Extract the [x, y] coordinate from the center of the cell holding the provided text.  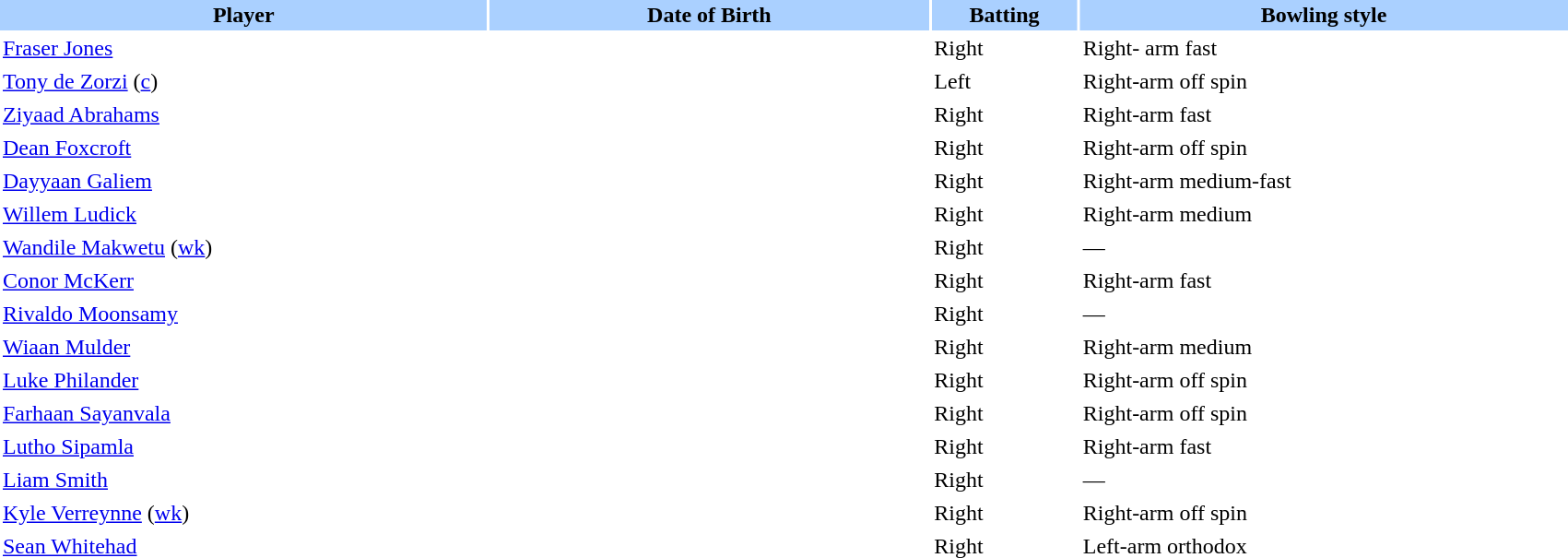
Dayyaan Galiem [243, 181]
Farhaan Sayanvala [243, 413]
Right- arm fast [1324, 48]
Wiaan Mulder [243, 347]
Rivaldo Moonsamy [243, 314]
Fraser Jones [243, 48]
Right-arm medium-fast [1324, 181]
Liam Smith [243, 480]
Lutho Sipamla [243, 446]
Left [1005, 81]
Ziyaad Abrahams [243, 114]
Bowling style [1324, 15]
Tony de Zorzi (c) [243, 81]
Luke Philander [243, 380]
Conor McKerr [243, 280]
Wandile Makwetu (wk) [243, 247]
Date of Birth [710, 15]
Player [243, 15]
Willem Ludick [243, 214]
Dean Foxcroft [243, 148]
Batting [1005, 15]
Kyle Verreynne (wk) [243, 513]
